Capture the cell that displays the provided text and extract its [X, Y] central coordinate. 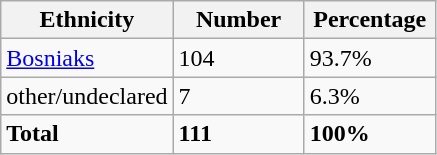
111 [238, 134]
Total [87, 134]
93.7% [370, 58]
Number [238, 20]
100% [370, 134]
other/undeclared [87, 96]
104 [238, 58]
Percentage [370, 20]
Ethnicity [87, 20]
7 [238, 96]
Bosniaks [87, 58]
6.3% [370, 96]
